Scan for the cell matching the given text and deliver its [x, y] coordinate at center. 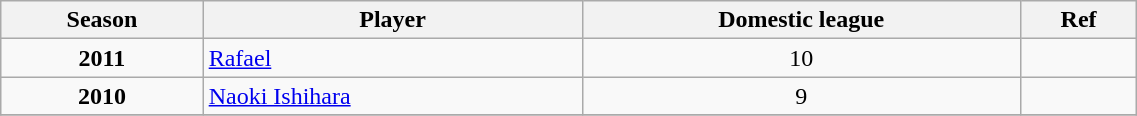
Naoki Ishihara [392, 96]
Rafael [392, 58]
2010 [102, 96]
Season [102, 20]
10 [801, 58]
Domestic league [801, 20]
Player [392, 20]
9 [801, 96]
Ref [1078, 20]
2011 [102, 58]
